Locate the cell with the specified text and output its (X, Y) center coordinate. 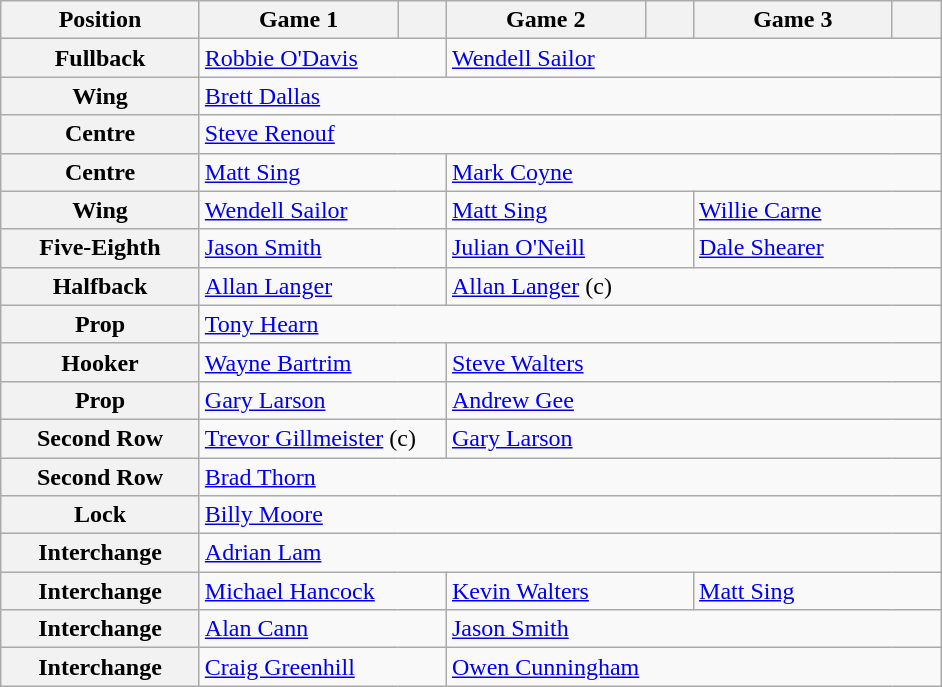
Dale Shearer (818, 248)
Julian O'Neill (570, 248)
Game 2 (546, 20)
Lock (100, 515)
Tony Hearn (570, 324)
Alan Cann (322, 629)
Allan Langer (322, 286)
Wayne Bartrim (322, 362)
Adrian Lam (570, 553)
Billy Moore (570, 515)
Craig Greenhill (322, 667)
Trevor Gillmeister (c) (322, 438)
Michael Hancock (322, 591)
Steve Walters (693, 362)
Allan Langer (c) (693, 286)
Brad Thorn (570, 477)
Owen Cunningham (693, 667)
Hooker (100, 362)
Robbie O'Davis (322, 58)
Mark Coyne (693, 172)
Five-Eighth (100, 248)
Brett Dallas (570, 96)
Kevin Walters (570, 591)
Steve Renouf (570, 134)
Willie Carne (818, 210)
Position (100, 20)
Halfback (100, 286)
Andrew Gee (693, 400)
Game 1 (298, 20)
Fullback (100, 58)
Game 3 (794, 20)
